Return the (x, y) coordinate for the center point of the cell that contains the specified text.  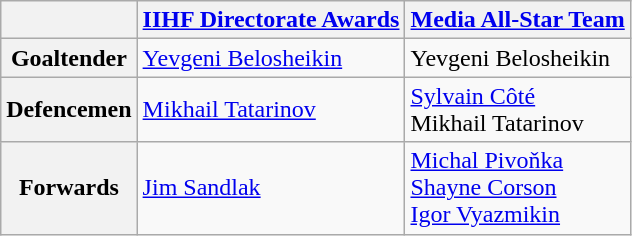
Media All-Star Team (518, 20)
Goaltender (69, 58)
Sylvain Côté Mikhail Tatarinov (518, 110)
Defencemen (69, 110)
Michal Pivoňka Shayne Corson Igor Vyazmikin (518, 188)
IIHF Directorate Awards (271, 20)
Forwards (69, 188)
Jim Sandlak (271, 188)
Mikhail Tatarinov (271, 110)
